Provide the (X, Y) coordinate of the cell's center where the given text is located.  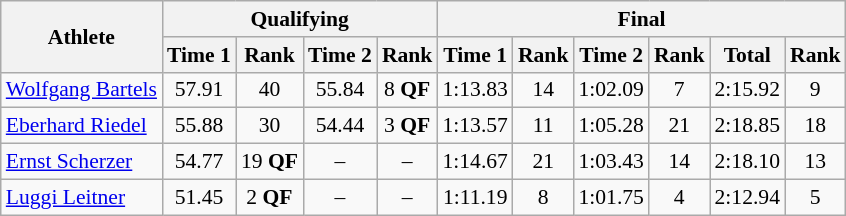
19 QF (270, 162)
11 (544, 126)
Ernst Scherzer (82, 162)
1:01.75 (610, 197)
3 QF (408, 126)
54.77 (199, 162)
55.84 (340, 90)
2:12.94 (748, 197)
Total (748, 55)
9 (816, 90)
Qualifying (300, 19)
30 (270, 126)
5 (816, 197)
40 (270, 90)
1:03.43 (610, 162)
4 (680, 197)
Luggi Leitner (82, 197)
2 QF (270, 197)
57.91 (199, 90)
1:11.19 (474, 197)
1:05.28 (610, 126)
8 (544, 197)
1:14.67 (474, 162)
2:15.92 (748, 90)
55.88 (199, 126)
Final (641, 19)
1:13.57 (474, 126)
2:18.85 (748, 126)
51.45 (199, 197)
Athlete (82, 36)
1:13.83 (474, 90)
18 (816, 126)
13 (816, 162)
7 (680, 90)
2:18.10 (748, 162)
1:02.09 (610, 90)
54.44 (340, 126)
Wolfgang Bartels (82, 90)
Eberhard Riedel (82, 126)
8 QF (408, 90)
